Identify which cell holds the provided text, then report its (x, y) central coordinate. 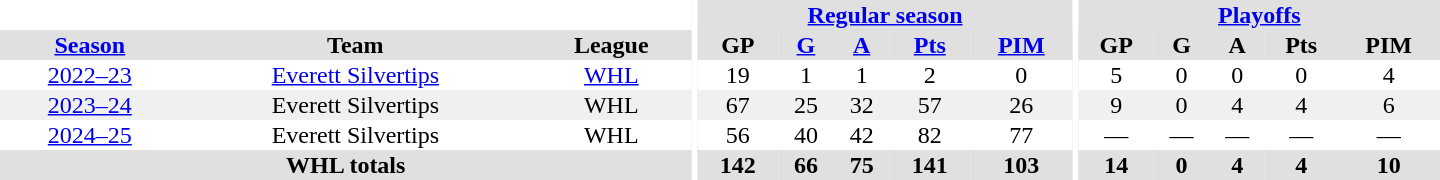
56 (738, 135)
2 (930, 75)
25 (806, 105)
2024–25 (90, 135)
40 (806, 135)
42 (862, 135)
Playoffs (1260, 15)
14 (1116, 165)
82 (930, 135)
WHL totals (346, 165)
2022–23 (90, 75)
103 (1021, 165)
Season (90, 45)
57 (930, 105)
9 (1116, 105)
Regular season (886, 15)
142 (738, 165)
League (611, 45)
26 (1021, 105)
32 (862, 105)
141 (930, 165)
75 (862, 165)
6 (1388, 105)
66 (806, 165)
2023–24 (90, 105)
10 (1388, 165)
19 (738, 75)
77 (1021, 135)
67 (738, 105)
5 (1116, 75)
Team (356, 45)
